Identify which cell holds the provided text, then report its (x, y) central coordinate. 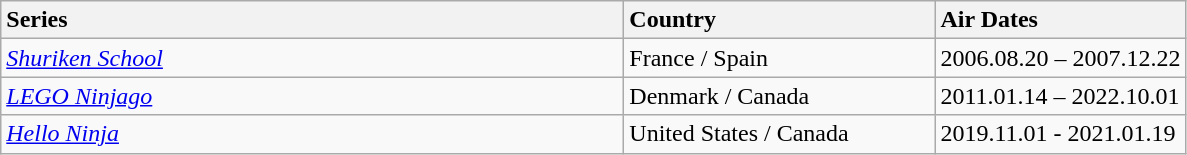
United States / Canada (780, 134)
2006.08.20 – 2007.12.22 (1060, 58)
Hello Ninja (312, 134)
Denmark / Canada (780, 96)
2019.11.01 - 2021.01.19 (1060, 134)
LEGO Ninjago (312, 96)
Shuriken School (312, 58)
Air Dates (1060, 20)
France / Spain (780, 58)
Country (780, 20)
2011.01.14 – 2022.10.01 (1060, 96)
Series (312, 20)
